Scan for the cell matching the given text and deliver its (X, Y) coordinate at center. 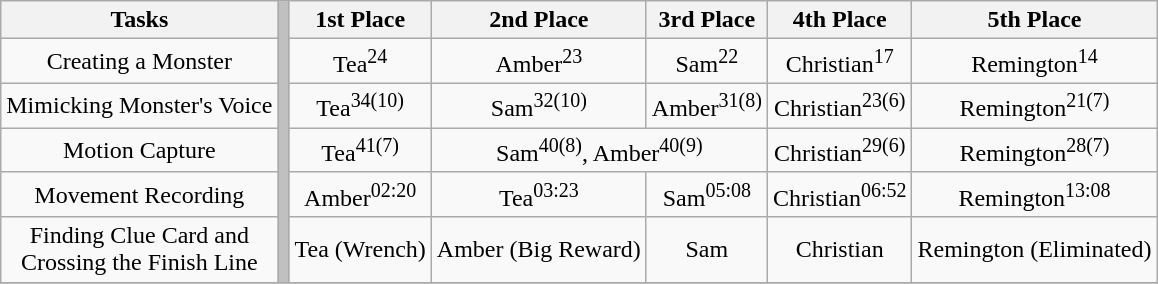
3rd Place (706, 20)
Tea (Wrench) (360, 250)
1st Place (360, 20)
4th Place (840, 20)
Remington14 (1034, 62)
Finding Clue Card and Crossing the Finish Line (140, 250)
Christian23(6) (840, 106)
2nd Place (538, 20)
Amber31(8) (706, 106)
Remington28(7) (1034, 150)
Christian (840, 250)
Sam22 (706, 62)
Amber (Big Reward) (538, 250)
Remington21(7) (1034, 106)
Remington (Eliminated) (1034, 250)
Creating a Monster (140, 62)
Motion Capture (140, 150)
Mimicking Monster's Voice (140, 106)
Tea41(7) (360, 150)
Amber23 (538, 62)
5th Place (1034, 20)
Tea34(10) (360, 106)
Christian06:52 (840, 194)
Tasks (140, 20)
Amber02:20 (360, 194)
Sam40(8), Amber40(9) (599, 150)
Tea24 (360, 62)
Christian17 (840, 62)
Sam (706, 250)
Tea03:23 (538, 194)
Sam05:08 (706, 194)
Remington13:08 (1034, 194)
Christian29(6) (840, 150)
Sam32(10) (538, 106)
Movement Recording (140, 194)
